From the cell containing the given text, extract its center point as [x, y] coordinate. 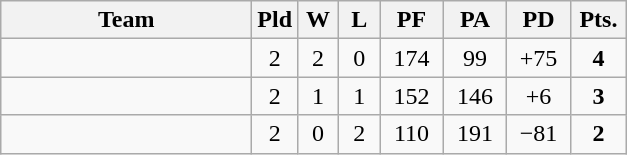
+6 [539, 96]
152 [412, 96]
W [318, 20]
174 [412, 58]
110 [412, 134]
PD [539, 20]
−81 [539, 134]
4 [598, 58]
PF [412, 20]
3 [598, 96]
Team [126, 20]
99 [475, 58]
Pts. [598, 20]
+75 [539, 58]
146 [475, 96]
191 [475, 134]
PA [475, 20]
Pld [275, 20]
L [360, 20]
